Scan for the cell matching the given text and deliver its [x, y] coordinate at center. 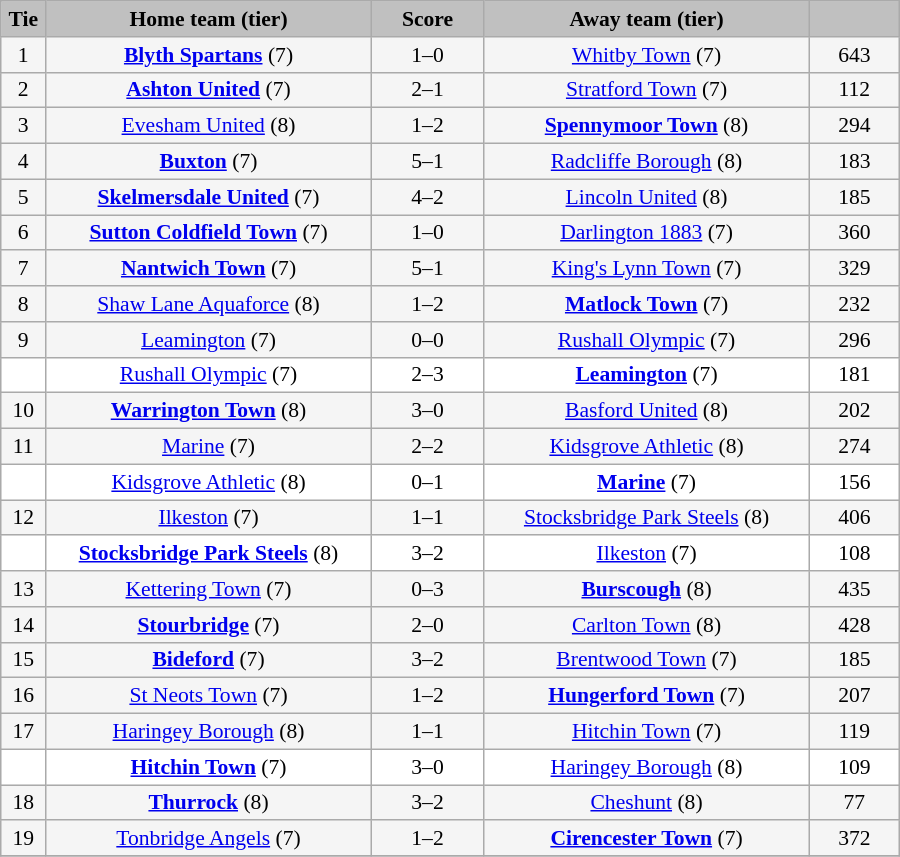
Skelmersdale United (7) [209, 197]
8 [24, 304]
Basford United (8) [647, 411]
202 [854, 411]
Sutton Coldfield Town (7) [209, 233]
Stourbridge (7) [209, 625]
181 [854, 375]
11 [24, 447]
6 [24, 233]
18 [24, 803]
10 [24, 411]
Home team (tier) [209, 19]
Stratford Town (7) [647, 90]
Radcliffe Borough (8) [647, 162]
2 [24, 90]
112 [854, 90]
Spennymoor Town (8) [647, 126]
Nantwich Town (7) [209, 269]
Tie [24, 19]
14 [24, 625]
Cirencester Town (7) [647, 839]
5 [24, 197]
19 [24, 839]
2–3 [427, 375]
4–2 [427, 197]
2–0 [427, 625]
15 [24, 660]
King's Lynn Town (7) [647, 269]
183 [854, 162]
0–0 [427, 340]
Brentwood Town (7) [647, 660]
Cheshunt (8) [647, 803]
7 [24, 269]
119 [854, 732]
77 [854, 803]
13 [24, 589]
12 [24, 518]
109 [854, 767]
16 [24, 696]
232 [854, 304]
Lincoln United (8) [647, 197]
Away team (tier) [647, 19]
Kettering Town (7) [209, 589]
Blyth Spartans (7) [209, 55]
9 [24, 340]
St Neots Town (7) [209, 696]
1 [24, 55]
Score [427, 19]
Burscough (8) [647, 589]
108 [854, 554]
Tonbridge Angels (7) [209, 839]
Shaw Lane Aquaforce (8) [209, 304]
360 [854, 233]
Thurrock (8) [209, 803]
Bideford (7) [209, 660]
Matlock Town (7) [647, 304]
294 [854, 126]
428 [854, 625]
296 [854, 340]
406 [854, 518]
372 [854, 839]
Evesham United (8) [209, 126]
435 [854, 589]
Whitby Town (7) [647, 55]
643 [854, 55]
Darlington 1883 (7) [647, 233]
207 [854, 696]
2–1 [427, 90]
17 [24, 732]
274 [854, 447]
329 [854, 269]
2–2 [427, 447]
Buxton (7) [209, 162]
0–3 [427, 589]
Ashton United (7) [209, 90]
156 [854, 482]
Warrington Town (8) [209, 411]
0–1 [427, 482]
Carlton Town (8) [647, 625]
Hungerford Town (7) [647, 696]
4 [24, 162]
3 [24, 126]
